Detect which cell encompasses the target text, then output its [X, Y] center coordinate. 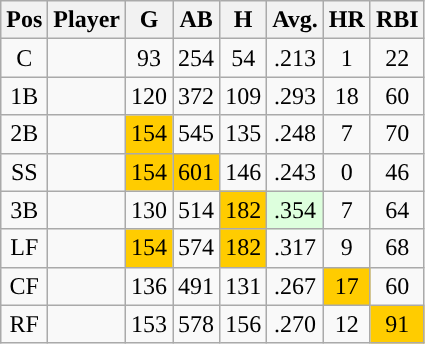
Avg. [296, 20]
12 [346, 324]
.267 [296, 286]
0 [346, 172]
17 [346, 286]
22 [397, 58]
601 [196, 172]
93 [150, 58]
1B [24, 96]
.293 [296, 96]
CF [24, 286]
131 [244, 286]
136 [150, 286]
Pos [24, 20]
91 [397, 324]
C [24, 58]
156 [244, 324]
491 [196, 286]
SS [24, 172]
2B [24, 134]
.213 [296, 58]
68 [397, 248]
9 [346, 248]
Player [87, 20]
254 [196, 58]
AB [196, 20]
146 [244, 172]
135 [244, 134]
.243 [296, 172]
153 [150, 324]
.270 [296, 324]
514 [196, 210]
46 [397, 172]
H [244, 20]
64 [397, 210]
.248 [296, 134]
109 [244, 96]
545 [196, 134]
578 [196, 324]
18 [346, 96]
.354 [296, 210]
RBI [397, 20]
G [150, 20]
.317 [296, 248]
574 [196, 248]
372 [196, 96]
RF [24, 324]
LF [24, 248]
1 [346, 58]
70 [397, 134]
HR [346, 20]
3B [24, 210]
54 [244, 58]
120 [150, 96]
130 [150, 210]
